Determine the [x, y] coordinate at the center of the cell enclosing the given text.  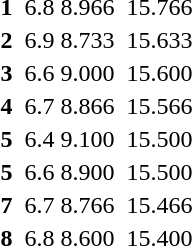
8.733 [88, 40]
8.766 [88, 205]
9.100 [88, 139]
8.866 [88, 106]
9.000 [88, 73]
6.4 [40, 139]
8.900 [88, 172]
6.9 [40, 40]
